Locate the cell with the specified text and output its [X, Y] center coordinate. 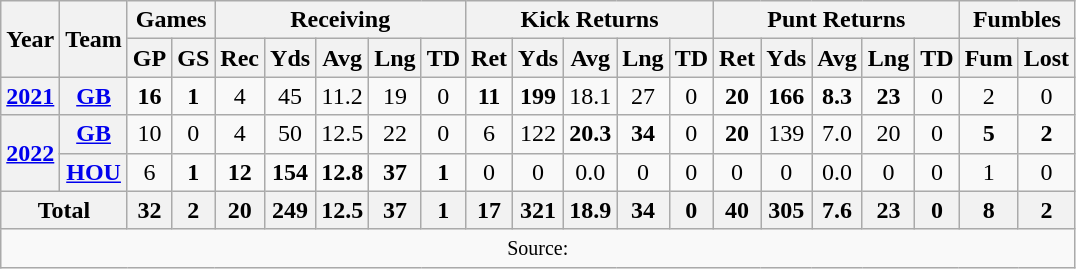
16 [149, 96]
12.8 [342, 172]
5 [988, 134]
Games [170, 20]
19 [395, 96]
166 [786, 96]
Lost [1046, 58]
122 [538, 134]
18.1 [590, 96]
Punt Returns [837, 20]
20.3 [590, 134]
8.3 [838, 96]
Source: [538, 248]
27 [643, 96]
Team [94, 39]
32 [149, 210]
45 [290, 96]
7.0 [838, 134]
Kick Returns [590, 20]
8 [988, 210]
Total [64, 210]
GP [149, 58]
11.2 [342, 96]
22 [395, 134]
Rec [240, 58]
11 [490, 96]
Receiving [340, 20]
HOU [94, 172]
249 [290, 210]
305 [786, 210]
Year [30, 39]
2021 [30, 96]
7.6 [838, 210]
17 [490, 210]
10 [149, 134]
2022 [30, 153]
321 [538, 210]
Fum [988, 58]
139 [786, 134]
50 [290, 134]
12 [240, 172]
154 [290, 172]
199 [538, 96]
GS [194, 58]
Fumbles [1016, 20]
40 [738, 210]
18.9 [590, 210]
